Search for the cell housing the specified text and yield its (x, y) center coordinate. 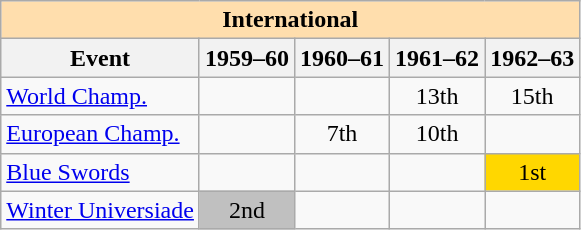
1959–60 (246, 58)
World Champ. (100, 96)
1960–61 (342, 58)
Event (100, 58)
7th (342, 134)
10th (438, 134)
2nd (246, 210)
1962–63 (532, 58)
13th (438, 96)
1961–62 (438, 58)
Winter Universiade (100, 210)
European Champ. (100, 134)
1st (532, 172)
15th (532, 96)
International (290, 20)
Blue Swords (100, 172)
